Extract the (x, y) coordinate from the center of the cell holding the provided text.  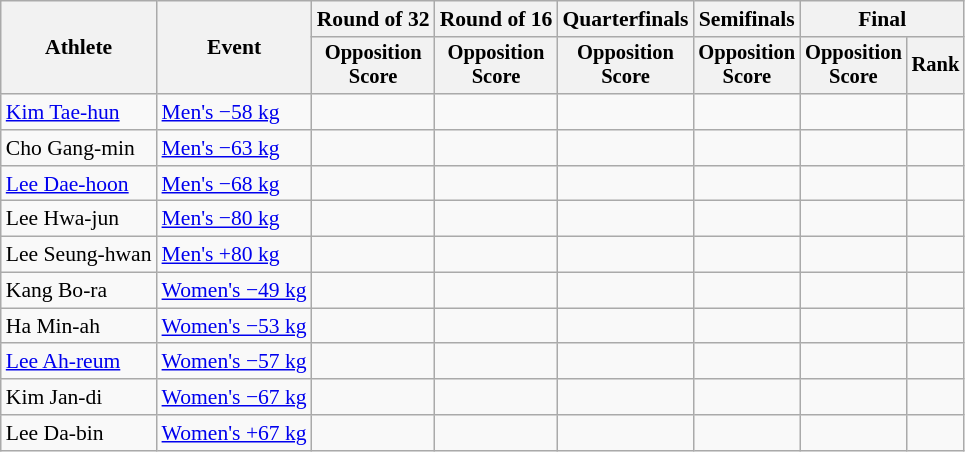
Final (882, 19)
Lee Hwa-jun (79, 219)
Kim Tae-hun (79, 112)
Lee Ah-reum (79, 362)
Athlete (79, 48)
Men's −80 kg (234, 219)
Women's −57 kg (234, 362)
Men's −58 kg (234, 112)
Women's −67 kg (234, 397)
Men's −63 kg (234, 148)
Kim Jan-di (79, 397)
Round of 16 (496, 19)
Event (234, 48)
Semifinals (746, 19)
Rank (936, 66)
Men's +80 kg (234, 255)
Lee Da-bin (79, 433)
Women's +67 kg (234, 433)
Kang Bo-ra (79, 291)
Quarterfinals (625, 19)
Ha Min-ah (79, 326)
Lee Seung-hwan (79, 255)
Women's −49 kg (234, 291)
Cho Gang-min (79, 148)
Women's −53 kg (234, 326)
Men's −68 kg (234, 184)
Round of 32 (374, 19)
Lee Dae-hoon (79, 184)
